For the text-containing cell, return its midpoint in [X, Y] coordinate format. 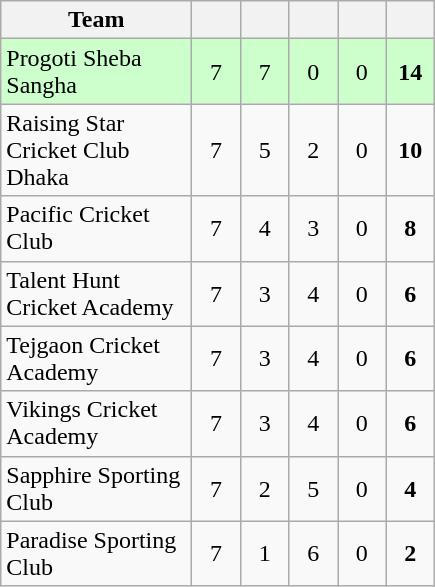
Progoti Sheba Sangha [96, 72]
Tejgaon Cricket Academy [96, 358]
10 [410, 150]
Vikings Cricket Academy [96, 424]
14 [410, 72]
Raising Star Cricket Club Dhaka [96, 150]
Sapphire Sporting Club [96, 488]
Team [96, 20]
8 [410, 228]
Pacific Cricket Club [96, 228]
Paradise Sporting Club [96, 554]
1 [264, 554]
Talent Hunt Cricket Academy [96, 294]
